Find where the given text appears and provide that cell's center as [x, y] coordinate. 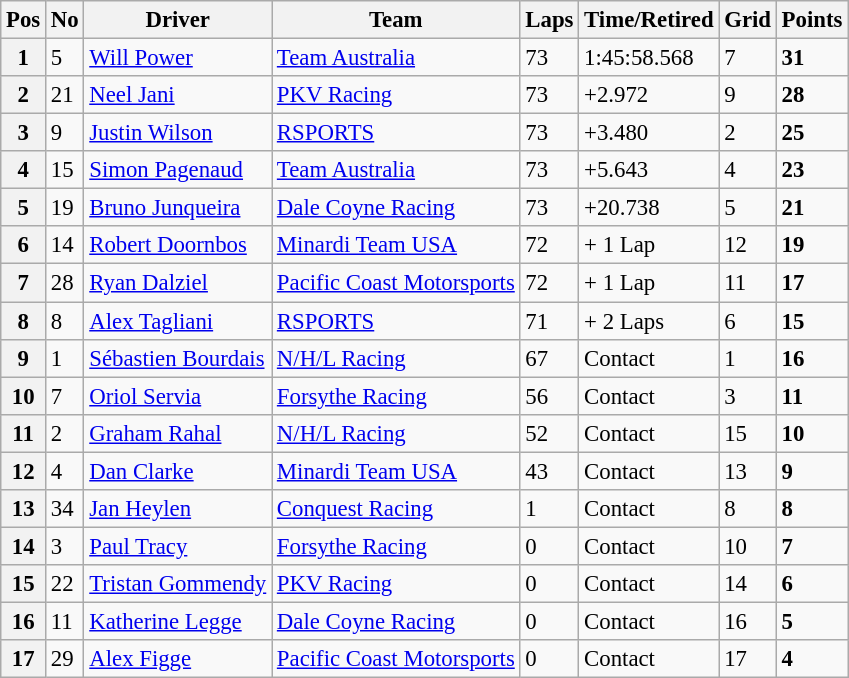
+2.972 [649, 95]
Jan Heylen [178, 509]
Graham Rahal [178, 433]
No [65, 20]
1:45:58.568 [649, 58]
56 [550, 396]
Grid [748, 20]
Driver [178, 20]
43 [550, 471]
Sébastien Bourdais [178, 358]
67 [550, 358]
Points [812, 20]
Katherine Legge [178, 621]
34 [65, 509]
Dan Clarke [178, 471]
Alex Figge [178, 659]
Will Power [178, 58]
Time/Retired [649, 20]
23 [812, 170]
31 [812, 58]
Robert Doornbos [178, 245]
Tristan Gommendy [178, 584]
+3.480 [649, 133]
Justin Wilson [178, 133]
29 [65, 659]
Alex Tagliani [178, 321]
Oriol Servia [178, 396]
Team [396, 20]
Bruno Junqueira [178, 208]
Pos [24, 20]
22 [65, 584]
52 [550, 433]
Paul Tracy [178, 546]
+5.643 [649, 170]
Conquest Racing [396, 509]
25 [812, 133]
Simon Pagenaud [178, 170]
Laps [550, 20]
+ 2 Laps [649, 321]
+20.738 [649, 208]
Neel Jani [178, 95]
Ryan Dalziel [178, 283]
71 [550, 321]
